Search for the cell housing the specified text and yield its (x, y) center coordinate. 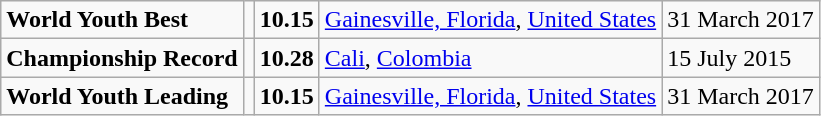
10.28 (286, 58)
Cali, Colombia (490, 58)
World Youth Best (122, 20)
15 July 2015 (741, 58)
Championship Record (122, 58)
World Youth Leading (122, 96)
